Return (x, y) of the center of cell containing provided text 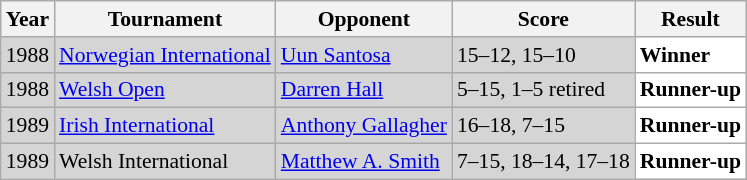
Irish International (165, 126)
Result (690, 19)
Matthew A. Smith (364, 162)
5–15, 1–5 retired (544, 90)
Welsh International (165, 162)
Opponent (364, 19)
Year (28, 19)
7–15, 18–14, 17–18 (544, 162)
Tournament (165, 19)
Score (544, 19)
16–18, 7–15 (544, 126)
Winner (690, 55)
Darren Hall (364, 90)
Anthony Gallagher (364, 126)
Uun Santosa (364, 55)
15–12, 15–10 (544, 55)
Welsh Open (165, 90)
Norwegian International (165, 55)
